Output the [x, y] coordinate of the center of the cell containing the given text.  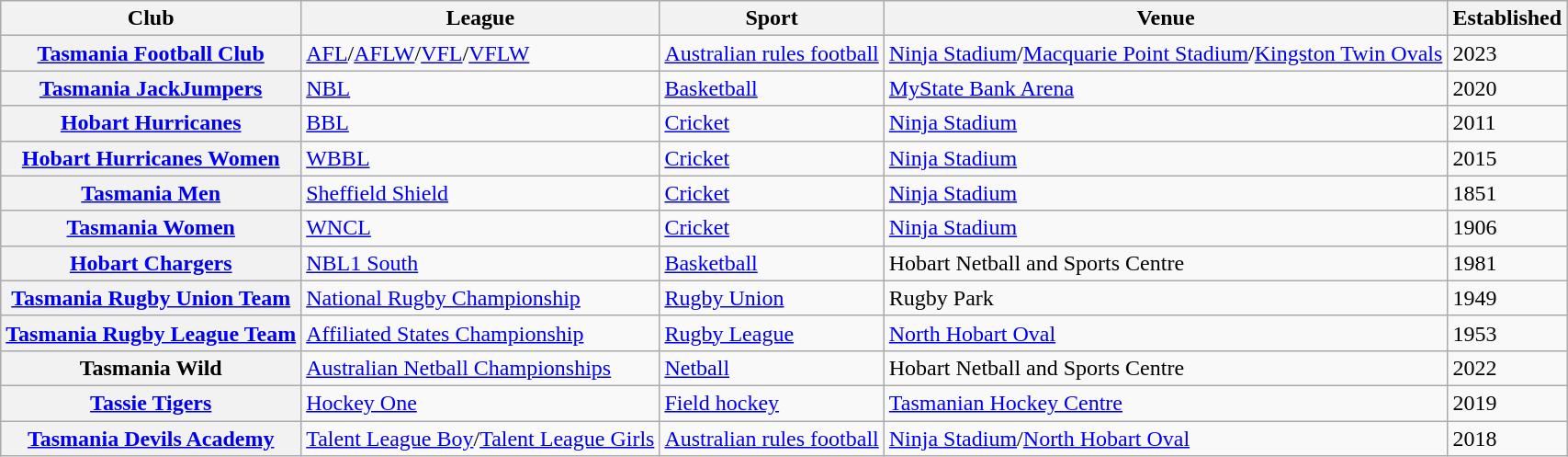
Venue [1166, 18]
2019 [1507, 403]
2011 [1507, 123]
Hobart Hurricanes [151, 123]
Tassie Tigers [151, 403]
Australian Netball Championships [480, 368]
Established [1507, 18]
BBL [480, 123]
Hockey One [480, 403]
NBL [480, 88]
Hobart Chargers [151, 263]
Field hockey [772, 403]
Rugby League [772, 333]
Tasmania JackJumpers [151, 88]
2020 [1507, 88]
Sheffield Shield [480, 193]
Ninja Stadium/Macquarie Point Stadium/Kingston Twin Ovals [1166, 53]
Affiliated States Championship [480, 333]
Tasmania Men [151, 193]
Hobart Hurricanes Women [151, 158]
Club [151, 18]
1906 [1507, 228]
League [480, 18]
Tasmania Rugby Union Team [151, 298]
2015 [1507, 158]
2022 [1507, 368]
Rugby Park [1166, 298]
National Rugby Championship [480, 298]
Talent League Boy/Talent League Girls [480, 439]
2023 [1507, 53]
Rugby Union [772, 298]
1981 [1507, 263]
AFL/AFLW/VFL/VFLW [480, 53]
1851 [1507, 193]
Tasmania Devils Academy [151, 439]
Tasmanian Hockey Centre [1166, 403]
Sport [772, 18]
Netball [772, 368]
WBBL [480, 158]
North Hobart Oval [1166, 333]
2018 [1507, 439]
WNCL [480, 228]
1953 [1507, 333]
Tasmania Women [151, 228]
MyState Bank Arena [1166, 88]
Tasmania Wild [151, 368]
NBL1 South [480, 263]
Tasmania Football Club [151, 53]
Tasmania Rugby League Team [151, 333]
1949 [1507, 298]
Ninja Stadium/North Hobart Oval [1166, 439]
